Determine the [x, y] coordinate at the center of the cell enclosing the given text.  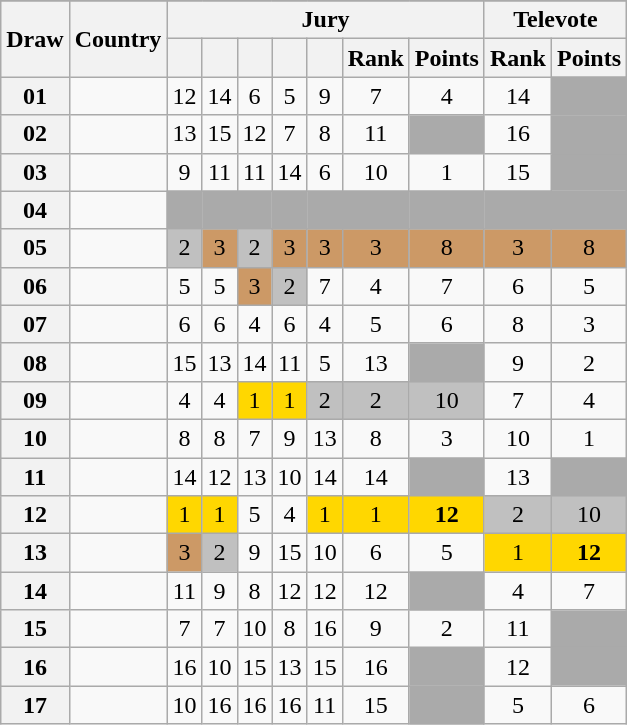
03 [35, 172]
02 [35, 134]
Jury [326, 20]
04 [35, 210]
07 [35, 324]
09 [35, 400]
05 [35, 248]
Draw [35, 39]
08 [35, 362]
Country [118, 39]
01 [35, 96]
06 [35, 286]
17 [35, 705]
Televote [555, 20]
